Find where the given text appears and provide that cell's center as (X, Y) coordinate. 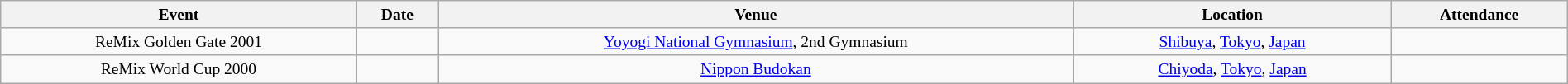
ReMix Golden Gate 2001 (179, 41)
Location (1232, 15)
Yoyogi National Gymnasium, 2nd Gymnasium (756, 41)
Chiyoda, Tokyo, Japan (1232, 69)
Shibuya, Tokyo, Japan (1232, 41)
ReMix World Cup 2000 (179, 69)
Nippon Budokan (756, 69)
Attendance (1479, 15)
Date (397, 15)
Venue (756, 15)
Event (179, 15)
